Search for the cell housing the specified text and yield its [x, y] center coordinate. 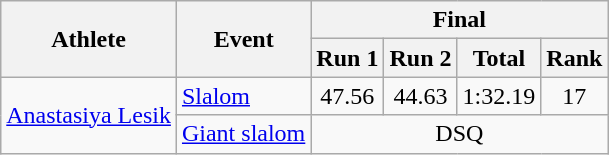
44.63 [420, 96]
Total [499, 58]
1:32.19 [499, 96]
Final [460, 20]
Run 2 [420, 58]
47.56 [348, 96]
Athlete [89, 39]
Slalom [243, 96]
DSQ [460, 134]
Event [243, 39]
Giant slalom [243, 134]
17 [574, 96]
Rank [574, 58]
Run 1 [348, 58]
Anastasiya Lesik [89, 115]
